For the text-containing cell, return its midpoint in [x, y] coordinate format. 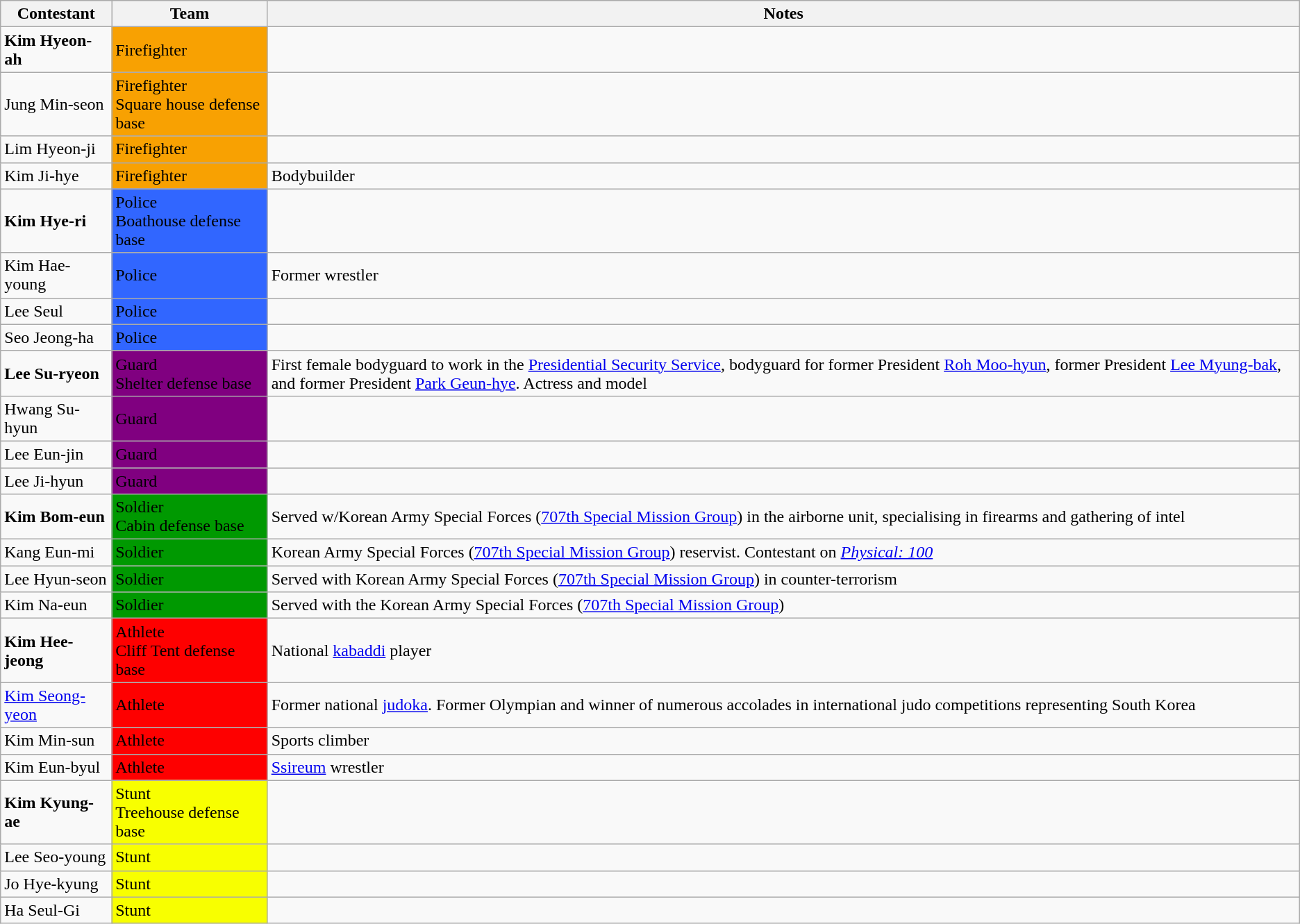
Kang Eun-mi [56, 553]
Contestant [56, 14]
Lee Seul [56, 311]
Served w/Korean Army Special Forces (707th Special Mission Group) in the airborne unit, specialising in firearms and gathering of intel [783, 516]
Sports climber [783, 741]
Kim Min-sun [56, 741]
Ha Seul-Gi [56, 910]
Kim Hee-jeong [56, 650]
Bodybuilder [783, 176]
Lim Hyeon-ji [56, 149]
Hwang Su-hyun [56, 418]
Lee Eun-jin [56, 454]
Kim Bom-eun [56, 516]
Former national judoka. Former Olympian and winner of numerous accolades in international judo competitions representing South Korea [783, 705]
Notes [783, 14]
Lee Su-ryeon [56, 373]
GuardShelter defense base [190, 373]
AthleteCliff Tent defense base [190, 650]
Kim Hae-young [56, 275]
Korean Army Special Forces (707th Special Mission Group) reservist. Contestant on Physical: 100 [783, 553]
PoliceBoathouse defense base [190, 221]
National kabaddi player [783, 650]
Kim Eun-byul [56, 767]
Seo Jeong-ha [56, 337]
Kim Ji-hye [56, 176]
Served with Korean Army Special Forces (707th Special Mission Group) in counter-terrorism [783, 579]
Kim Hye-ri [56, 221]
Team [190, 14]
Kim Na-eun [56, 605]
FirefighterSquare house defense base [190, 104]
Lee Ji-hyun [56, 481]
Kim Kyung-ae [56, 812]
Served with the Korean Army Special Forces (707th Special Mission Group) [783, 605]
Lee Seo-young [56, 857]
Kim Hyeon-ah [56, 50]
Former wrestler [783, 275]
Jung Min-seon [56, 104]
SoldierCabin defense base [190, 516]
Jo Hye-kyung [56, 884]
Lee Hyun-seon [56, 579]
Ssireum wrestler [783, 767]
StuntTreehouse defense base [190, 812]
Kim Seong-yeon [56, 705]
